Capture the cell that displays the provided text and extract its [x, y] central coordinate. 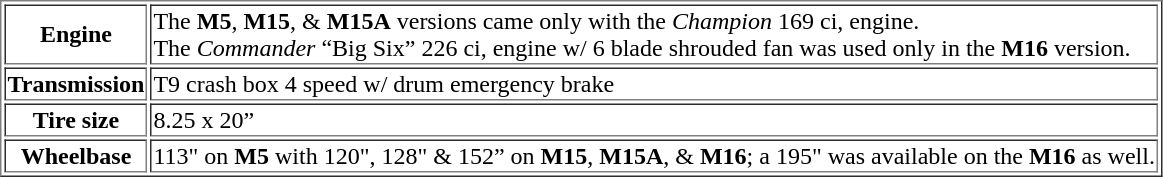
Wheelbase [76, 156]
113" on M5 with 120", 128" & 152” on M15, M15A, & M16; a 195" was available on the M16 as well. [654, 156]
Engine [76, 34]
Transmission [76, 84]
8.25 x 20” [654, 120]
Tire size [76, 120]
T9 crash box 4 speed w/ drum emergency brake [654, 84]
